Detect which cell encompasses the target text, then output its [X, Y] center coordinate. 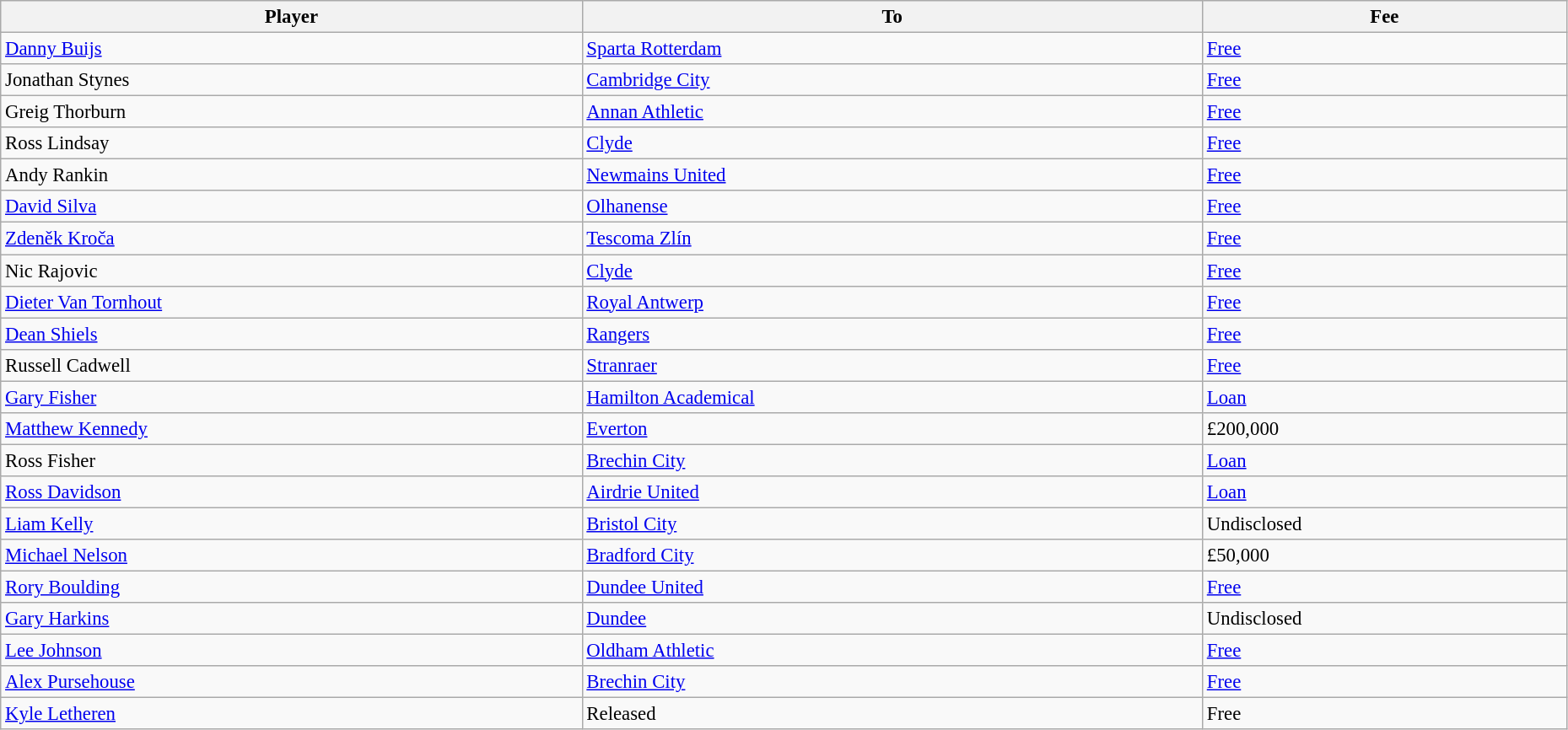
Fee [1384, 17]
Kyle Letheren [292, 714]
Michael Nelson [292, 556]
Stranraer [892, 365]
Annan Athletic [892, 112]
Ross Lindsay [292, 143]
Ross Fisher [292, 460]
Lee Johnson [292, 651]
Player [292, 17]
Olhanense [892, 207]
Dean Shiels [292, 334]
£200,000 [1384, 429]
Bradford City [892, 556]
Rangers [892, 334]
Matthew Kennedy [292, 429]
Gary Harkins [292, 619]
Greig Thorburn [292, 112]
Dundee [892, 619]
Cambridge City [892, 80]
£50,000 [1384, 556]
Jonathan Stynes [292, 80]
Andy Rankin [292, 175]
Dundee United [892, 588]
Alex Pursehouse [292, 682]
Nic Rajovic [292, 271]
Danny Buijs [292, 49]
Rory Boulding [292, 588]
David Silva [292, 207]
Ross Davidson [292, 492]
Bristol City [892, 523]
Newmains United [892, 175]
To [892, 17]
Dieter Van Tornhout [292, 302]
Airdrie United [892, 492]
Hamilton Academical [892, 397]
Royal Antwerp [892, 302]
Everton [892, 429]
Gary Fisher [292, 397]
Zdeněk Kroča [292, 239]
Tescoma Zlín [892, 239]
Oldham Athletic [892, 651]
Sparta Rotterdam [892, 49]
Russell Cadwell [292, 365]
Released [892, 714]
Liam Kelly [292, 523]
